Capture the cell that displays the provided text and extract its (x, y) central coordinate. 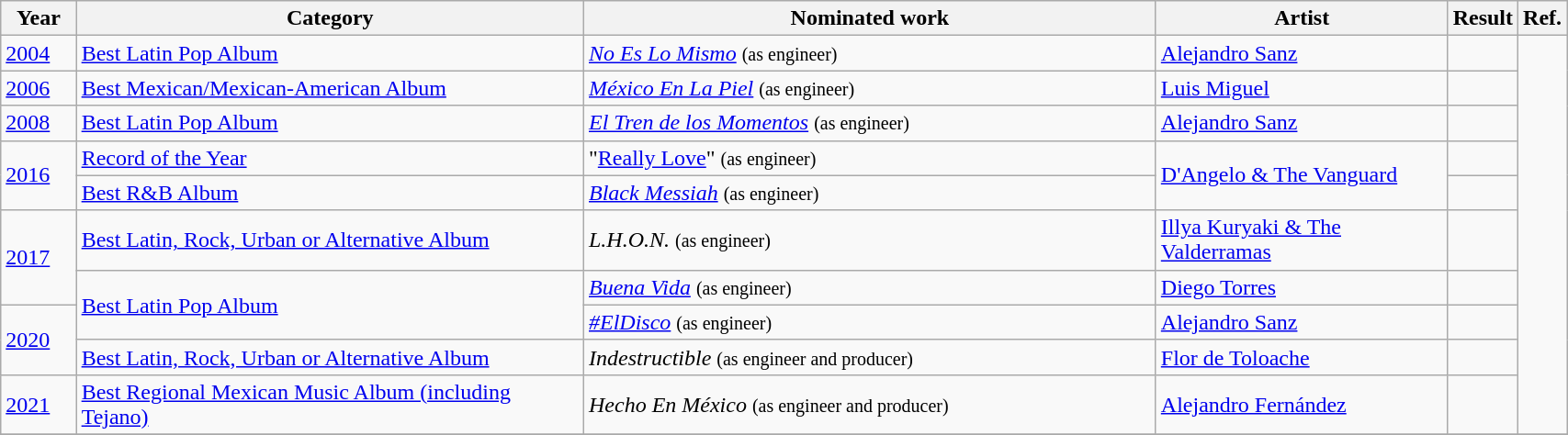
Luis Miguel (1302, 88)
Alejandro Fernández (1302, 404)
Flor de Toloache (1302, 357)
Black Messiah (as engineer) (869, 193)
Year (39, 18)
2008 (39, 123)
Best R&B Album (330, 193)
Nominated work (869, 18)
2020 (39, 340)
Buena Vida (as engineer) (869, 287)
2021 (39, 404)
#ElDisco (as engineer) (869, 322)
L.H.O.N. (as engineer) (869, 240)
No Es Lo Mismo (as engineer) (869, 53)
D'Angelo & The Vanguard (1302, 175)
2004 (39, 53)
Hecho En México (as engineer and producer) (869, 404)
México En La Piel (as engineer) (869, 88)
Diego Torres (1302, 287)
Record of the Year (330, 158)
Best Mexican/Mexican-American Album (330, 88)
Indestructible (as engineer and producer) (869, 357)
2017 (39, 257)
Illya Kuryaki & The Valderramas (1302, 240)
Result (1483, 18)
Artist (1302, 18)
Best Regional Mexican Music Album (including Tejano) (330, 404)
El Tren de los Momentos (as engineer) (869, 123)
Category (330, 18)
2006 (39, 88)
"Really Love" (as engineer) (869, 158)
2016 (39, 175)
Ref. (1543, 18)
